From the cell containing the given text, extract its center point as [x, y] coordinate. 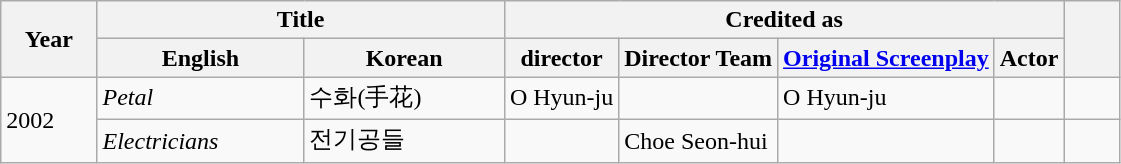
Actor [1029, 58]
Credited as [784, 20]
수화(手花) [404, 98]
전기공들 [404, 140]
Director Team [698, 58]
2002 [49, 120]
Electricians [200, 140]
director [561, 58]
Original Screenplay [886, 58]
Choe Seon-hui [698, 140]
Petal [200, 98]
English [200, 58]
Korean [404, 58]
Title [300, 20]
Year [49, 39]
